Scan for the cell matching the given text and deliver its [x, y] coordinate at center. 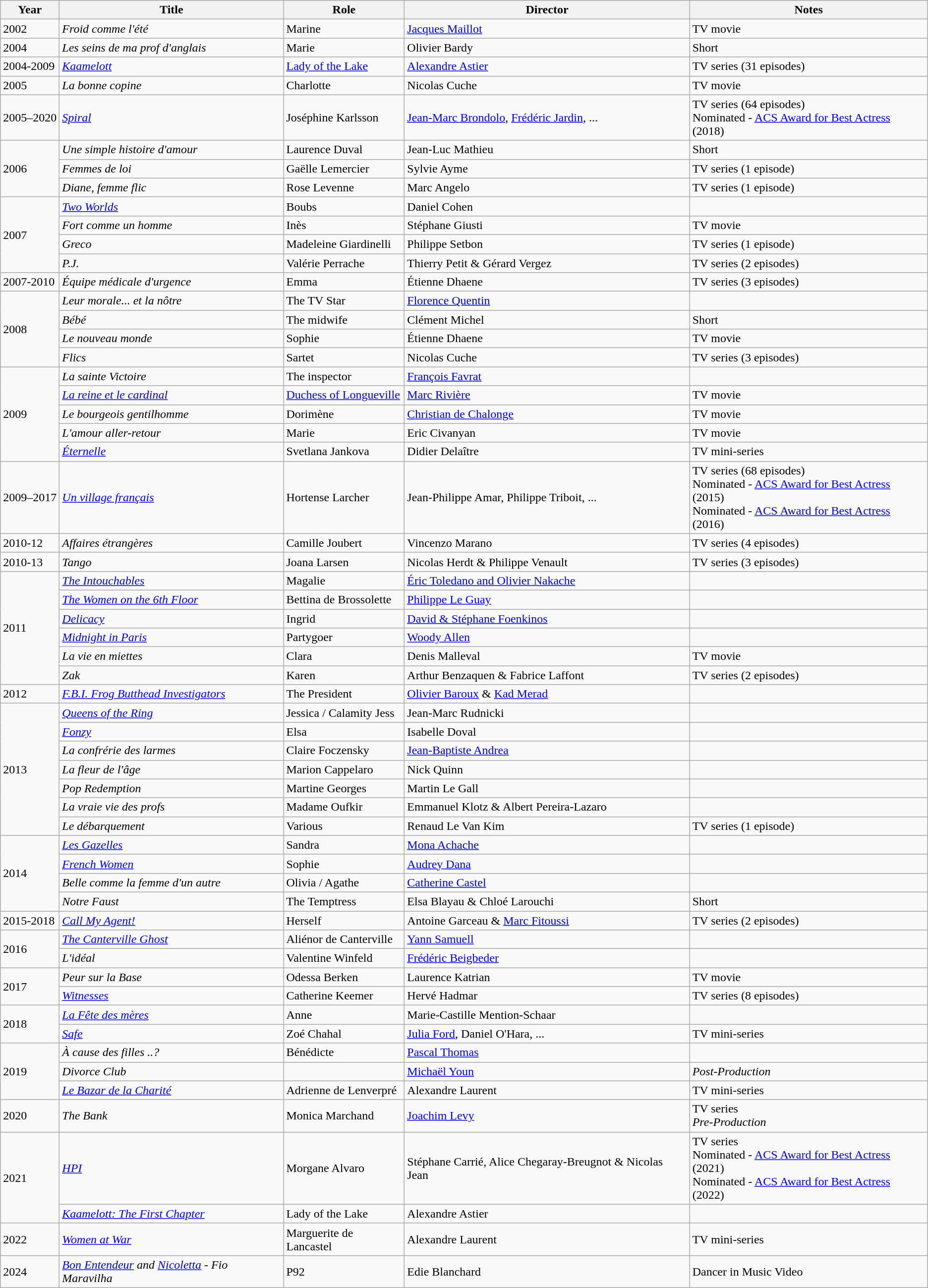
The midwife [344, 320]
Kaamelott [172, 66]
2004-2009 [30, 66]
Yann Samuell [547, 939]
2021 [30, 1177]
Elsa [344, 732]
Charlotte [344, 85]
La fleur de l'âge [172, 769]
Nicolas Herdt & Philippe Venault [547, 562]
La confrérie des larmes [172, 751]
Edie Blanchard [547, 1271]
The Temptress [344, 901]
Jean-Marc Rudnicki [547, 713]
Witnesses [172, 996]
Catherine Castel [547, 882]
La bonne copine [172, 85]
The TV Star [344, 301]
Clément Michel [547, 320]
Greco [172, 244]
Magalie [344, 581]
Affaires étrangères [172, 543]
Herself [344, 921]
Midnight in Paris [172, 638]
Olivia / Agathe [344, 882]
The Intouchables [172, 581]
2007 [30, 234]
Madame Oufkir [344, 807]
The Women on the 6th Floor [172, 599]
TV series (4 episodes) [809, 543]
Eric Civanyan [547, 433]
Éric Toledano and Olivier Nakache [547, 581]
Olivier Baroux & Kad Merad [547, 694]
Éternelle [172, 452]
Marion Cappelaro [344, 769]
Florence Quentin [547, 301]
Tango [172, 562]
Two Worlds [172, 206]
Emma [344, 282]
Partygoer [344, 638]
Stéphane Giusti [547, 225]
P.J. [172, 263]
TV series (68 episodes)Nominated - ACS Award for Best Actress (2015)Nominated - ACS Award for Best Actress (2016) [809, 497]
François Favrat [547, 376]
Isabelle Doval [547, 732]
TV series (64 episodes)Nominated - ACS Award for Best Actress (2018) [809, 117]
TV series (31 episodes) [809, 66]
Zak [172, 675]
Équipe médicale d'urgence [172, 282]
Gaëlle Lemercier [344, 169]
2010-13 [30, 562]
Pop Redemption [172, 788]
Daniel Cohen [547, 206]
Hervé Hadmar [547, 996]
2019 [30, 1071]
Les Gazelles [172, 845]
2004 [30, 48]
Emmanuel Klotz & Albert Pereira-Lazaro [547, 807]
Svetlana Jankova [344, 452]
Arthur Benzaquen & Fabrice Laffont [547, 675]
Madeleine Giardinelli [344, 244]
Vincenzo Marano [547, 543]
2010-12 [30, 543]
Fonzy [172, 732]
Thierry Petit & Gérard Vergez [547, 263]
Antoine Garceau & Marc Fitoussi [547, 921]
The Bank [172, 1115]
La reine et le cardinal [172, 395]
Monica Marchand [344, 1115]
Les seins de ma prof d'anglais [172, 48]
L'amour aller-retour [172, 433]
Philippe Le Guay [547, 599]
La vraie vie des profs [172, 807]
2013 [30, 769]
Marc Rivière [547, 395]
Spiral [172, 117]
David & Stéphane Foenkinos [547, 618]
Title [172, 10]
Diane, femme flic [172, 187]
Denis Malleval [547, 656]
Frédéric Beigbeder [547, 958]
Marc Angelo [547, 187]
Safe [172, 1034]
Dancer in Music Video [809, 1271]
Clara [344, 656]
2005–2020 [30, 117]
2024 [30, 1271]
Joséphine Karlsson [344, 117]
Jean-Luc Mathieu [547, 150]
2018 [30, 1024]
Jessica / Calamity Jess [344, 713]
TV seriesPre-Production [809, 1115]
Catherine Keemer [344, 996]
Michaël Youn [547, 1071]
Women at War [172, 1239]
La Fête des mères [172, 1015]
Le Bazar de la Charité [172, 1090]
Odessa Berken [344, 977]
Flics [172, 357]
Year [30, 10]
Karen [344, 675]
Sartet [344, 357]
Morgane Alvaro [344, 1168]
Various [344, 826]
HPI [172, 1168]
L'idéal [172, 958]
Call My Agent! [172, 921]
TV seriesNominated - ACS Award for Best Actress (2021)Nominated - ACS Award for Best Actress (2022) [809, 1168]
The President [344, 694]
2016 [30, 949]
Julia Ford, Daniel O'Hara, ... [547, 1034]
Notre Faust [172, 901]
Bébé [172, 320]
2007-2010 [30, 282]
Martine Georges [344, 788]
Fort comme un homme [172, 225]
Femmes de loi [172, 169]
Adrienne de Lenverpré [344, 1090]
TV series (8 episodes) [809, 996]
Une simple histoire d'amour [172, 150]
Hortense Larcher [344, 497]
Valentine Winfeld [344, 958]
Anne [344, 1015]
Delicacy [172, 618]
Claire Foczensky [344, 751]
The inspector [344, 376]
2009 [30, 414]
Sylvie Ayme [547, 169]
Belle comme la femme d'un autre [172, 882]
La sainte Victoire [172, 376]
Duchess of Longueville [344, 395]
Froid comme l'été [172, 29]
Joachim Levy [547, 1115]
2015-2018 [30, 921]
Mona Achache [547, 845]
Dorimène [344, 414]
Philippe Setbon [547, 244]
2002 [30, 29]
Divorce Club [172, 1071]
P92 [344, 1271]
Post-Production [809, 1071]
Olivier Bardy [547, 48]
F.B.I. Frog Butthead Investigators [172, 694]
Martin Le Gall [547, 788]
Director [547, 10]
Marie-Castille Mention-Schaar [547, 1015]
Notes [809, 10]
Bénédicte [344, 1053]
Camille Joubert [344, 543]
2008 [30, 329]
Audrey Dana [547, 864]
2022 [30, 1239]
Peur sur la Base [172, 977]
Valérie Perrache [344, 263]
Didier Delaître [547, 452]
Elsa Blayau & Chloé Larouchi [547, 901]
Stéphane Carrié, Alice Chegaray-Breugnot & Nicolas Jean [547, 1168]
Renaud Le Van Kim [547, 826]
Joana Larsen [344, 562]
2011 [30, 628]
Le nouveau monde [172, 339]
Marine [344, 29]
French Women [172, 864]
Aliénor de Canterville [344, 939]
La vie en miettes [172, 656]
Zoé Chahal [344, 1034]
2009–2017 [30, 497]
Queens of the Ring [172, 713]
2017 [30, 987]
Un village français [172, 497]
Boubs [344, 206]
Ingrid [344, 618]
Leur morale... et la nôtre [172, 301]
Bettina de Brossolette [344, 599]
2005 [30, 85]
Pascal Thomas [547, 1053]
Bon Entendeur and Nicoletta - Fio Maravilha [172, 1271]
Kaamelott: The First Chapter [172, 1214]
Woody Allen [547, 638]
Nick Quinn [547, 769]
Marguerite de Lancastel [344, 1239]
Jean-Baptiste Andrea [547, 751]
Le débarquement [172, 826]
Role [344, 10]
Inès [344, 225]
Christian de Chalonge [547, 414]
2006 [30, 169]
Sandra [344, 845]
Jean-Marc Brondolo, Frédéric Jardin, ... [547, 117]
2012 [30, 694]
Laurence Duval [344, 150]
À cause des filles ..? [172, 1053]
The Canterville Ghost [172, 939]
Jacques Maillot [547, 29]
Jean-Philippe Amar, Philippe Triboit, ... [547, 497]
Rose Levenne [344, 187]
Le bourgeois gentilhomme [172, 414]
2014 [30, 873]
Laurence Katrian [547, 977]
2020 [30, 1115]
